Provide the (X, Y) coordinate of the cell's center where the given text is located.  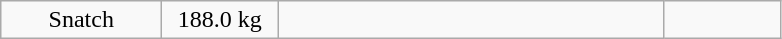
Snatch (82, 20)
188.0 kg (220, 20)
